Determine the [X, Y] coordinate at the center of the cell enclosing the given text.  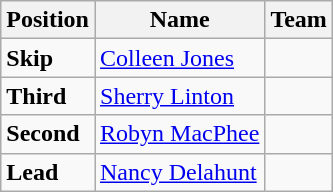
Third [48, 96]
Robyn MacPhee [179, 134]
Lead [48, 172]
Second [48, 134]
Sherry Linton [179, 96]
Nancy Delahunt [179, 172]
Skip [48, 58]
Name [179, 20]
Colleen Jones [179, 58]
Team [299, 20]
Position [48, 20]
